Identify which cell holds the provided text, then report its (x, y) central coordinate. 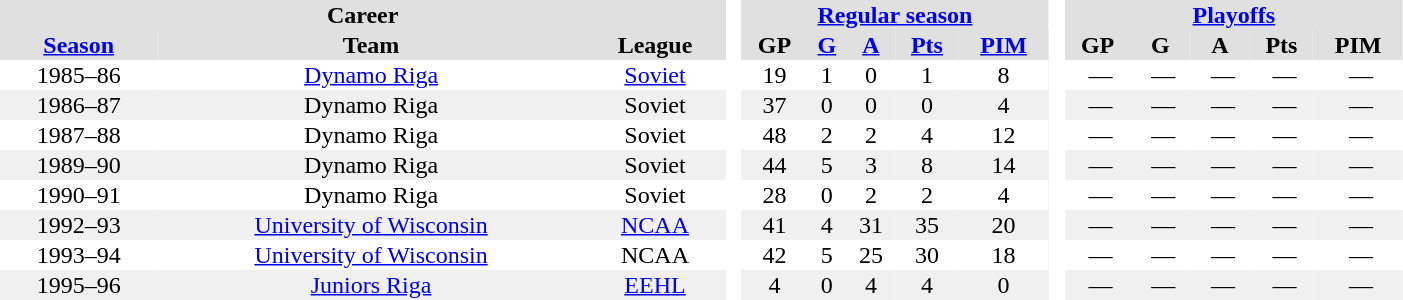
30 (926, 255)
14 (1004, 165)
35 (926, 225)
12 (1004, 135)
1995–96 (78, 285)
3 (870, 165)
Regular season (896, 15)
1993–94 (78, 255)
Team (370, 45)
1987–88 (78, 135)
Career (362, 15)
41 (775, 225)
31 (870, 225)
1986–87 (78, 105)
25 (870, 255)
44 (775, 165)
37 (775, 105)
19 (775, 75)
League (656, 45)
1989–90 (78, 165)
Season (78, 45)
EEHL (656, 285)
48 (775, 135)
1992–93 (78, 225)
18 (1004, 255)
1990–91 (78, 195)
20 (1004, 225)
Playoffs (1234, 15)
Juniors Riga (370, 285)
28 (775, 195)
1985–86 (78, 75)
42 (775, 255)
